Provide the [X, Y] coordinate of the cell's center where the given text is located.  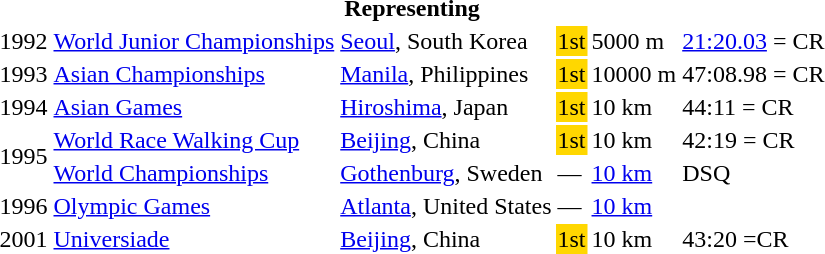
Atlanta, United States [446, 206]
5000 m [634, 41]
Manila, Philippines [446, 74]
World Junior Championships [194, 41]
Asian Championships [194, 74]
Universiade [194, 239]
Seoul, South Korea [446, 41]
World Race Walking Cup [194, 140]
Olympic Games [194, 206]
10000 m [634, 74]
Hiroshima, Japan [446, 107]
Gothenburg, Sweden [446, 173]
World Championships [194, 173]
Asian Games [194, 107]
